Determine the [x, y] coordinate at the center of the cell enclosing the given text.  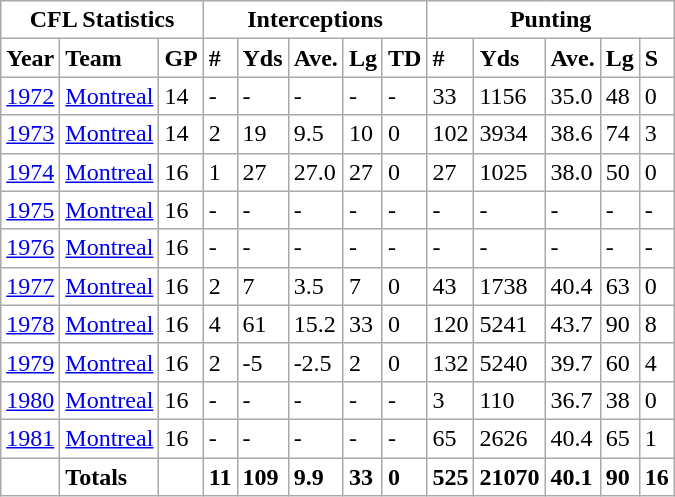
102 [450, 134]
1976 [30, 248]
39.7 [572, 362]
21070 [510, 477]
48 [620, 96]
38 [620, 400]
74 [620, 134]
1738 [510, 286]
1980 [30, 400]
27.0 [316, 172]
36.7 [572, 400]
1974 [30, 172]
50 [620, 172]
1981 [30, 438]
1978 [30, 324]
15.2 [316, 324]
109 [262, 477]
-5 [262, 362]
38.6 [572, 134]
Punting [551, 20]
Team [110, 58]
43.7 [572, 324]
1972 [30, 96]
1973 [30, 134]
Interceptions [315, 20]
1977 [30, 286]
Year [30, 58]
60 [620, 362]
1025 [510, 172]
2626 [510, 438]
43 [450, 286]
63 [620, 286]
10 [362, 134]
132 [450, 362]
-2.5 [316, 362]
120 [450, 324]
525 [450, 477]
35.0 [572, 96]
9.9 [316, 477]
1979 [30, 362]
Totals [110, 477]
CFL Statistics [102, 20]
110 [510, 400]
61 [262, 324]
1975 [30, 210]
S [656, 58]
19 [262, 134]
GP [181, 58]
3.5 [316, 286]
5240 [510, 362]
3934 [510, 134]
1156 [510, 96]
TD [404, 58]
5241 [510, 324]
9.5 [316, 134]
11 [220, 477]
40.1 [572, 477]
8 [656, 324]
38.0 [572, 172]
